Identify which cell holds the provided text, then report its (x, y) central coordinate. 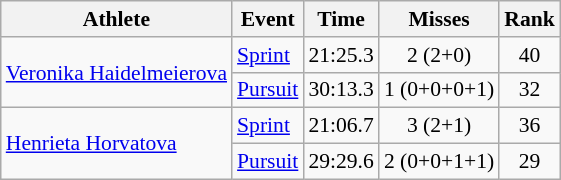
Veronika Haidelmeierova (116, 72)
Misses (439, 19)
40 (530, 55)
36 (530, 126)
Rank (530, 19)
Henrieta Horvatova (116, 144)
2 (2+0) (439, 55)
2 (0+0+1+1) (439, 162)
21:06.7 (340, 126)
Athlete (116, 19)
Time (340, 19)
3 (2+1) (439, 126)
29:29.6 (340, 162)
30:13.3 (340, 90)
32 (530, 90)
Event (268, 19)
1 (0+0+0+1) (439, 90)
21:25.3 (340, 55)
29 (530, 162)
